Capture the cell that displays the provided text and extract its (x, y) central coordinate. 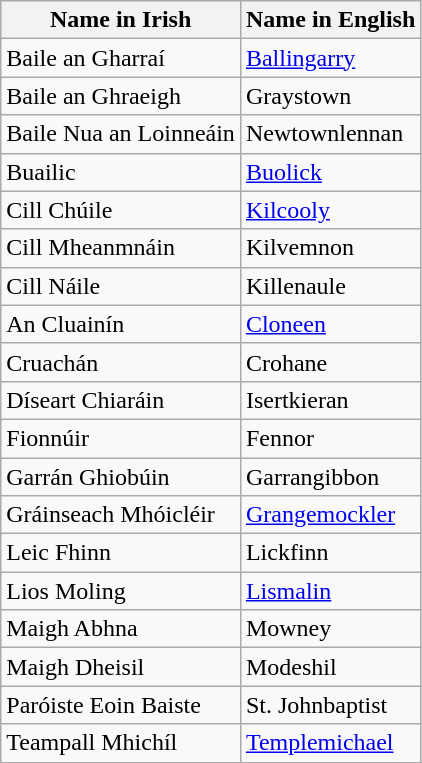
Cill Mheanmnáin (121, 248)
Maigh Abhna (121, 629)
Cill Chúile (121, 210)
Baile an Gharraí (121, 58)
Kilvemnon (330, 248)
Garrangibbon (330, 477)
Fennor (330, 438)
Garrán Ghiobúin (121, 477)
Maigh Dheisil (121, 667)
An Cluainín (121, 324)
Gráinseach Mhóicléir (121, 515)
Cill Náile (121, 286)
Díseart Chiaráin (121, 400)
Lickfinn (330, 553)
Cloneen (330, 324)
Lismalin (330, 591)
Baile an Ghraeigh (121, 96)
Crohane (330, 362)
Cruachán (121, 362)
Baile Nua an Loinneáin (121, 134)
Templemichael (330, 743)
Ballingarry (330, 58)
Lios Moling (121, 591)
Buolick (330, 172)
Killenaule (330, 286)
Isertkieran (330, 400)
Name in English (330, 20)
Mowney (330, 629)
Fionnúir (121, 438)
Modeshil (330, 667)
Graystown (330, 96)
Kilcooly (330, 210)
Newtownlennan (330, 134)
Name in Irish (121, 20)
St. Johnbaptist (330, 705)
Buailic (121, 172)
Leic Fhinn (121, 553)
Teampall Mhichíl (121, 743)
Paróiste Eoin Baiste (121, 705)
Grangemockler (330, 515)
